Output the [X, Y] coordinate of the center of the cell containing the given text.  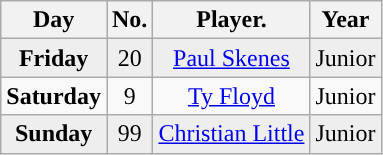
Friday [54, 58]
99 [129, 134]
Day [54, 20]
Saturday [54, 96]
Sunday [54, 134]
9 [129, 96]
No. [129, 20]
Paul Skenes [232, 58]
Christian Little [232, 134]
20 [129, 58]
Player. [232, 20]
Ty Floyd [232, 96]
Year [346, 20]
